From the cell containing the given text, extract its center point as (X, Y) coordinate. 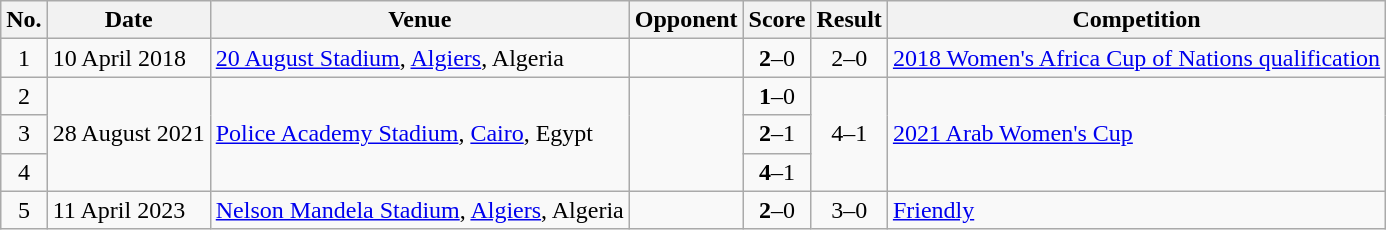
2021 Arab Women's Cup (1136, 134)
Competition (1136, 20)
20 August Stadium, Algiers, Algeria (420, 58)
Venue (420, 20)
28 August 2021 (128, 134)
3 (24, 134)
11 April 2023 (128, 210)
3–0 (849, 210)
1–0 (777, 96)
1 (24, 58)
Score (777, 20)
Friendly (1136, 210)
No. (24, 20)
Result (849, 20)
2 (24, 96)
4 (24, 172)
Date (128, 20)
2018 Women's Africa Cup of Nations qualification (1136, 58)
2–1 (777, 134)
Police Academy Stadium, Cairo, Egypt (420, 134)
5 (24, 210)
10 April 2018 (128, 58)
Opponent (686, 20)
Nelson Mandela Stadium, Algiers, Algeria (420, 210)
